Output the [X, Y] coordinate of the center of the cell containing the given text.  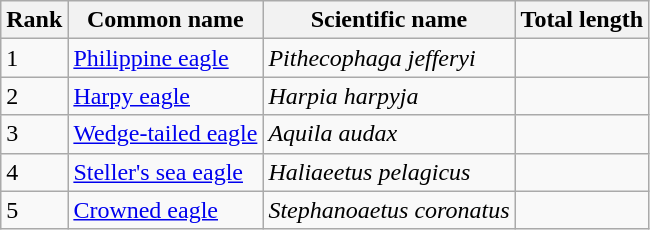
4 [34, 172]
Aquila audax [389, 134]
Haliaeetus pelagicus [389, 172]
Rank [34, 20]
Pithecophaga jefferyi [389, 58]
Harpia harpyja [389, 96]
Common name [166, 20]
5 [34, 210]
3 [34, 134]
1 [34, 58]
Wedge-tailed eagle [166, 134]
Total length [582, 20]
Philippine eagle [166, 58]
Stephanoaetus coronatus [389, 210]
Crowned eagle [166, 210]
Harpy eagle [166, 96]
Steller's sea eagle [166, 172]
Scientific name [389, 20]
2 [34, 96]
